Search for the cell housing the specified text and yield its [X, Y] center coordinate. 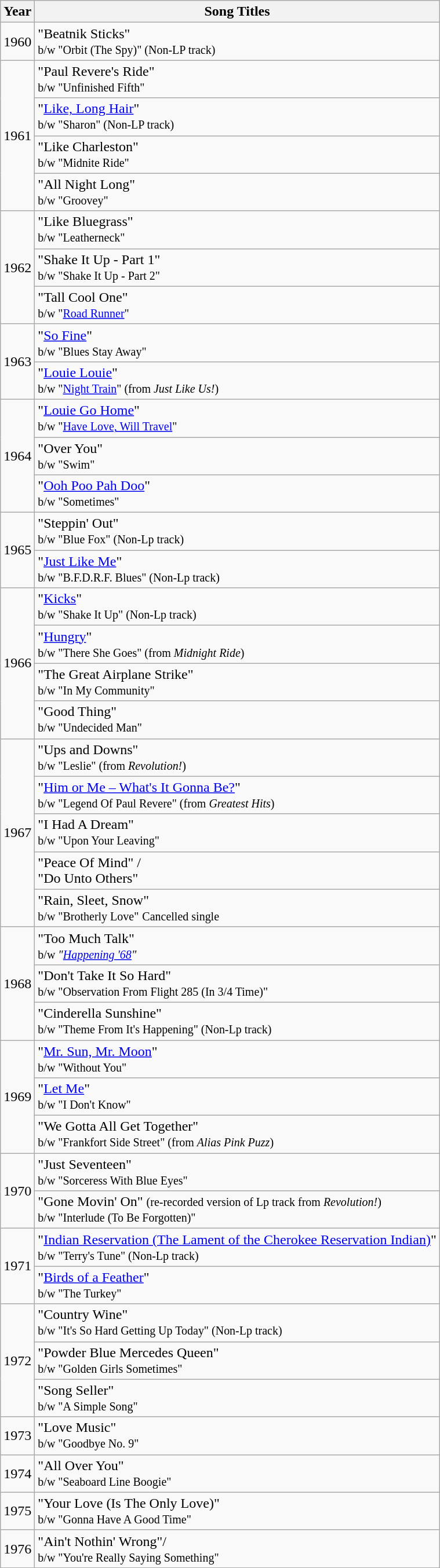
1970 [17, 1191]
"Louie Go Home"b/w "Have Love, Will Travel" [237, 418]
"Hungry"b/w "There She Goes" (from Midnight Ride) [237, 644]
1966 [17, 663]
"Peace Of Mind" /"Do Unto Others" [237, 870]
1972 [17, 1360]
1968 [17, 984]
"The Great Airplane Strike"b/w "In My Community" [237, 682]
"Just Like Me"b/w "B.F.D.R.F. Blues" (Non-Lp track) [237, 569]
"Like, Long Hair"b/w "Sharon" (Non-LP track) [237, 117]
"Tall Cool One"b/w "Road Runner" [237, 305]
1976 [17, 1549]
1971 [17, 1266]
1973 [17, 1435]
"Over You"b/w "Swim" [237, 455]
"Rain, Sleet, Snow"b/w "Brotherly Love" Cancelled single [237, 908]
1962 [17, 268]
"Like Charleston"b/w "Midnite Ride" [237, 154]
"Country Wine"b/w "It's So Hard Getting Up Today" (Non-Lp track) [237, 1323]
"Ain't Nothin' Wrong"/b/w "You're Really Saying Something" [237, 1549]
"Shake It Up - Part 1"b/w "Shake It Up - Part 2" [237, 268]
"Indian Reservation (The Lament of the Cherokee Reservation Indian)"b/w "Terry's Tune" (Non-Lp track) [237, 1248]
"Just Seventeen"b/w "Sorceress With Blue Eyes" [237, 1172]
"Good Thing"b/w "Undecided Man" [237, 719]
"Paul Revere's Ride"b/w "Unfinished Fifth" [237, 79]
"Love Music"b/w "Goodbye No. 9" [237, 1435]
"Your Love (Is The Only Love)"b/w "Gonna Have A Good Time" [237, 1511]
"Kicks"b/w "Shake It Up" (Non-Lp track) [237, 607]
1964 [17, 455]
"Steppin' Out"b/w "Blue Fox" (Non-Lp track) [237, 532]
"Ooh Poo Pah Doo"b/w "Sometimes" [237, 494]
"Ups and Downs"b/w "Leslie" (from Revolution!) [237, 758]
1975 [17, 1511]
"All Night Long"b/w "Groovey" [237, 192]
"Don't Take It So Hard"b/w "Observation From Flight 285 (In 3/4 Time)" [237, 984]
"So Fine"b/w "Blues Stay Away" [237, 343]
1961 [17, 136]
1963 [17, 361]
"Like Bluegrass"b/w "Leatherneck" [237, 229]
"Let Me"b/w "I Don't Know" [237, 1097]
"Too Much Talk"b/w "Happening '68" [237, 945]
"Birds of a Feather"b/w "The Turkey" [237, 1285]
"Song Seller"b/w "A Simple Song" [237, 1398]
"Louie Louie"b/w "Night Train" (from Just Like Us!) [237, 380]
"Cinderella Sunshine"b/w "Theme From It's Happening" (Non-Lp track) [237, 1021]
1960 [17, 42]
1965 [17, 550]
"I Had A Dream"b/w "Upon Your Leaving" [237, 833]
Year [17, 12]
"All Over You"b/w "Seaboard Line Boogie" [237, 1474]
"We Gotta All Get Together"b/w "Frankfort Side Street" (from Alias Pink Puzz) [237, 1134]
"Powder Blue Mercedes Queen"b/w "Golden Girls Sometimes" [237, 1360]
"Mr. Sun, Mr. Moon"b/w "Without You" [237, 1059]
"Beatnik Sticks"b/w "Orbit (The Spy)" (Non-LP track) [237, 42]
1969 [17, 1097]
1974 [17, 1474]
"Gone Movin' On" (re-recorded version of Lp track from Revolution!)b/w "Interlude (To Be Forgotten)" [237, 1209]
Song Titles [237, 12]
"Him or Me – What's It Gonna Be?"b/w "Legend Of Paul Revere" (from Greatest Hits) [237, 795]
1967 [17, 833]
